Identify which cell holds the provided text, then report its (X, Y) central coordinate. 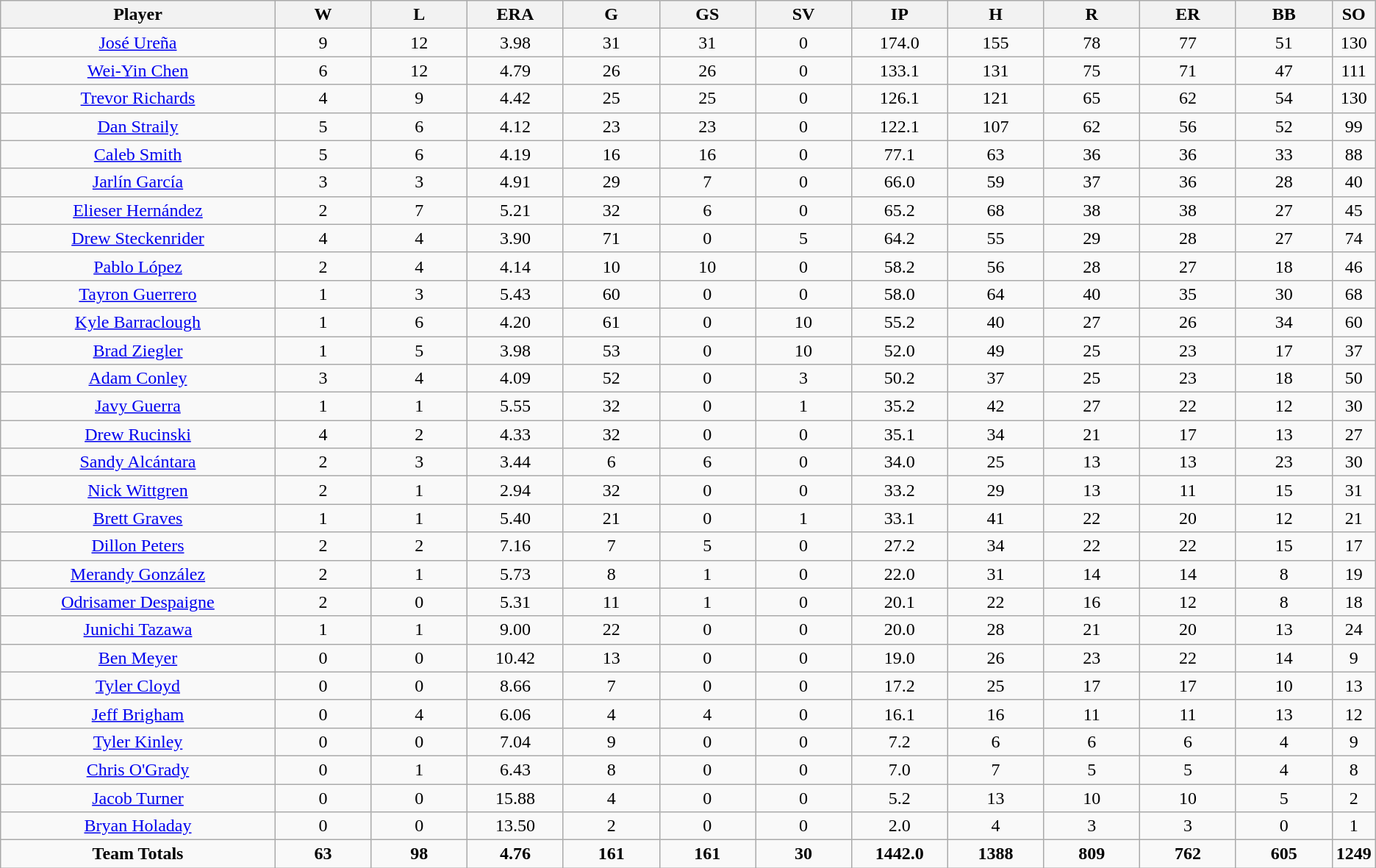
1388 (995, 854)
4.42 (516, 98)
Wei-Yin Chen (138, 71)
77 (1188, 43)
Team Totals (138, 854)
Merandy González (138, 574)
49 (995, 351)
17.2 (900, 686)
Adam Conley (138, 379)
16.1 (900, 714)
122.1 (900, 126)
762 (1188, 854)
52.0 (900, 351)
4.12 (516, 126)
45 (1354, 210)
José Ureña (138, 43)
7.0 (900, 770)
54 (1283, 98)
65 (1092, 98)
133.1 (900, 71)
Sandy Alcántara (138, 462)
55 (995, 238)
75 (1092, 71)
Jacob Turner (138, 797)
2.0 (900, 826)
Chris O'Grady (138, 770)
4.79 (516, 71)
5.43 (516, 294)
Drew Rucinski (138, 434)
46 (1354, 266)
65.2 (900, 210)
Jeff Brigham (138, 714)
55.2 (900, 322)
4.19 (516, 154)
Javy Guerra (138, 406)
Dillon Peters (138, 546)
20.0 (900, 630)
47 (1283, 71)
98 (419, 854)
74 (1354, 238)
35.1 (900, 434)
15.88 (516, 797)
88 (1354, 154)
Brad Ziegler (138, 351)
34.0 (900, 462)
H (995, 15)
10.42 (516, 658)
59 (995, 182)
4.14 (516, 266)
L (419, 15)
174.0 (900, 43)
50 (1354, 379)
Dan Straily (138, 126)
5.21 (516, 210)
Tyler Kinley (138, 742)
Nick Wittgren (138, 490)
78 (1092, 43)
22.0 (900, 574)
7.04 (516, 742)
4.09 (516, 379)
19.0 (900, 658)
6.06 (516, 714)
5.40 (516, 518)
7.2 (900, 742)
126.1 (900, 98)
2.94 (516, 490)
Jarlín García (138, 182)
1249 (1354, 854)
42 (995, 406)
19 (1354, 574)
3.90 (516, 238)
35 (1188, 294)
Tyler Cloyd (138, 686)
24 (1354, 630)
Bryan Holaday (138, 826)
51 (1283, 43)
41 (995, 518)
66.0 (900, 182)
Kyle Barraclough (138, 322)
35.2 (900, 406)
9.00 (516, 630)
3.44 (516, 462)
ER (1188, 15)
4.91 (516, 182)
4.20 (516, 322)
58.2 (900, 266)
Brett Graves (138, 518)
Ben Meyer (138, 658)
Tayron Guerrero (138, 294)
5.31 (516, 602)
Junichi Tazawa (138, 630)
5.2 (900, 797)
20.1 (900, 602)
W (323, 15)
33.1 (900, 518)
131 (995, 71)
5.55 (516, 406)
4.33 (516, 434)
4.76 (516, 854)
50.2 (900, 379)
Caleb Smith (138, 154)
53 (612, 351)
5.73 (516, 574)
7.16 (516, 546)
G (612, 15)
33 (1283, 154)
99 (1354, 126)
Player (138, 15)
58.0 (900, 294)
77.1 (900, 154)
13.50 (516, 826)
809 (1092, 854)
121 (995, 98)
64.2 (900, 238)
Pablo López (138, 266)
6.43 (516, 770)
IP (900, 15)
SV (804, 15)
Drew Steckenrider (138, 238)
107 (995, 126)
64 (995, 294)
ERA (516, 15)
Odrisamer Despaigne (138, 602)
8.66 (516, 686)
111 (1354, 71)
61 (612, 322)
155 (995, 43)
BB (1283, 15)
R (1092, 15)
33.2 (900, 490)
1442.0 (900, 854)
SO (1354, 15)
Elieser Hernández (138, 210)
GS (707, 15)
605 (1283, 854)
27.2 (900, 546)
Trevor Richards (138, 98)
